From the cell containing the given text, extract its center point as [x, y] coordinate. 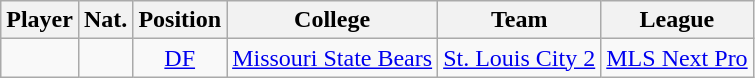
MLS Next Pro [677, 58]
College [332, 20]
Team [520, 20]
St. Louis City 2 [520, 58]
Nat. [105, 20]
League [677, 20]
DF [180, 58]
Missouri State Bears [332, 58]
Position [180, 20]
Player [40, 20]
